Provide the (x, y) coordinate of the cell's center where the given text is located.  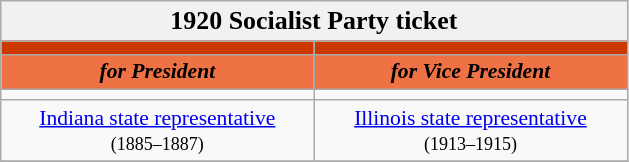
for Vice President (470, 72)
for President (158, 72)
Indiana state representative(1885–1887) (158, 130)
Illinois state representative(1913–1915) (470, 130)
1920 Socialist Party ticket (314, 21)
